Detect which cell encompasses the target text, then output its (x, y) center coordinate. 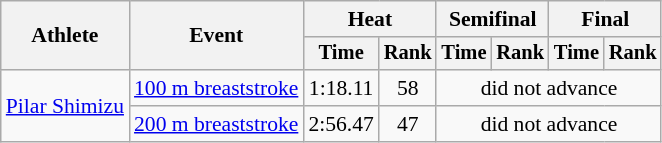
100 m breaststroke (216, 88)
47 (408, 124)
200 m breaststroke (216, 124)
1:18.11 (340, 88)
Semifinal (492, 19)
Heat (370, 19)
58 (408, 88)
Pilar Shimizu (65, 106)
Event (216, 36)
2:56.47 (340, 124)
Final (605, 19)
Athlete (65, 36)
